Extract the [X, Y] coordinate from the center of the cell holding the provided text.  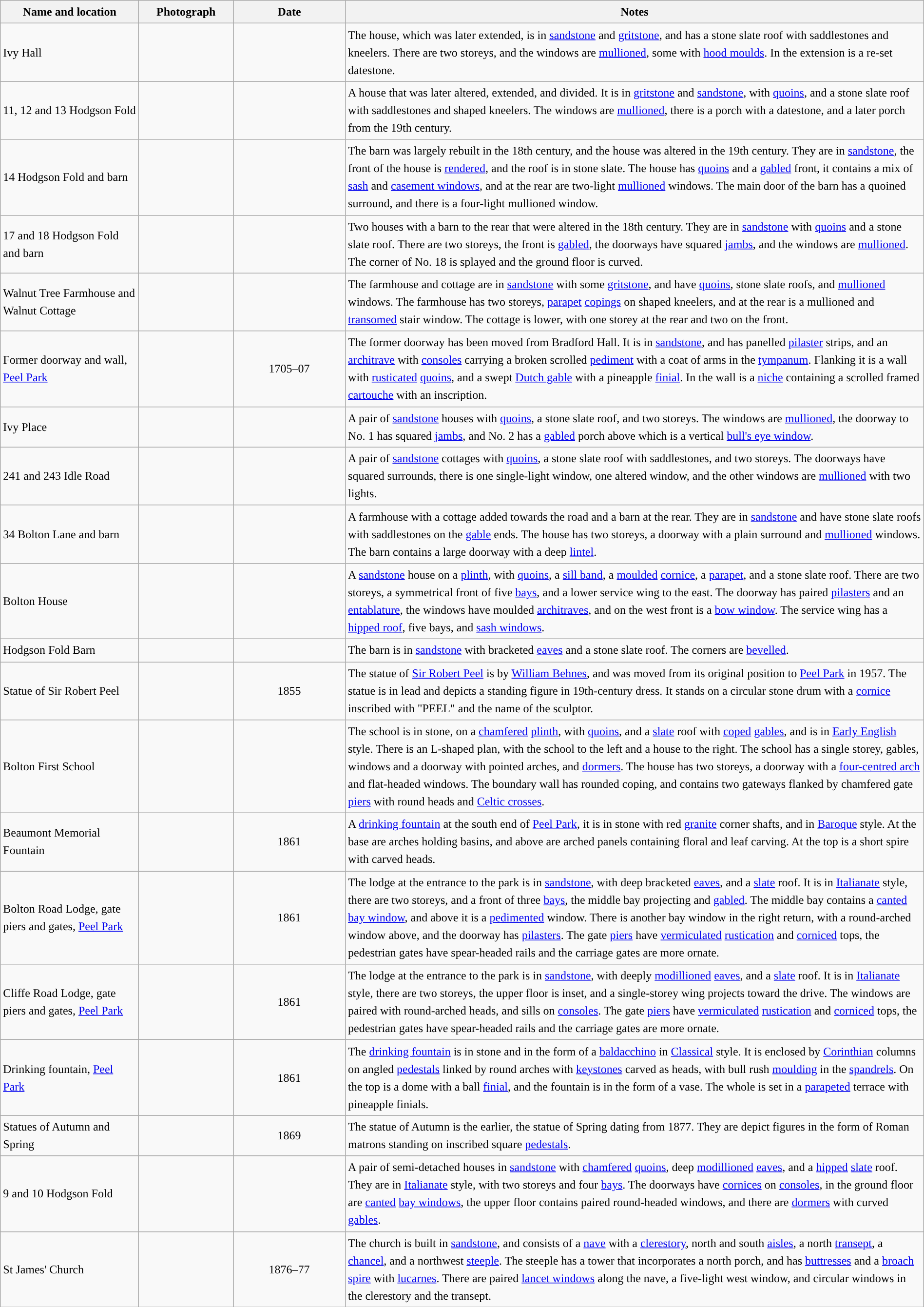
34 Bolton Lane and barn [70, 534]
Date [289, 12]
Walnut Tree Farmhouse and Walnut Cottage [70, 302]
St James' Church [70, 1269]
Notes [635, 12]
Photograph [186, 12]
Bolton First School [70, 766]
Ivy Place [70, 427]
9 and 10 Hodgson Fold [70, 1193]
The barn is in sandstone with bracketed eaves and a stone slate roof. The corners are bevelled. [635, 650]
Statues of Autumn and Spring [70, 1136]
Former doorway and wall, Peel Park [70, 369]
Drinking fountain, Peel Park [70, 1077]
Hodgson Fold Barn [70, 650]
11, 12 and 13 Hodgson Fold [70, 110]
Statue of Sir Robert Peel [70, 691]
Cliffe Road Lodge, gate piers and gates, Peel Park [70, 1002]
1876–77 [289, 1269]
14 Hodgson Fold and barn [70, 177]
241 and 243 Idle Road [70, 476]
1855 [289, 691]
Bolton House [70, 601]
Bolton Road Lodge, gate piers and gates, Peel Park [70, 917]
Beaumont Memorial Fountain [70, 842]
1869 [289, 1136]
1705–07 [289, 369]
17 and 18 Hodgson Fold and barn [70, 244]
Ivy Hall [70, 53]
Name and location [70, 12]
